Scan for the cell matching the given text and deliver its [x, y] coordinate at center. 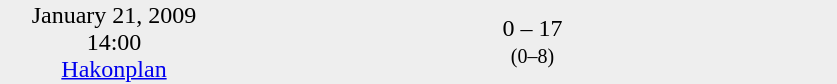
January 21, 200914:00Hakonplan [114, 42]
0 – 17 (0–8) [532, 42]
